Provide the [x, y] coordinate of the cell's center where the given text is located.  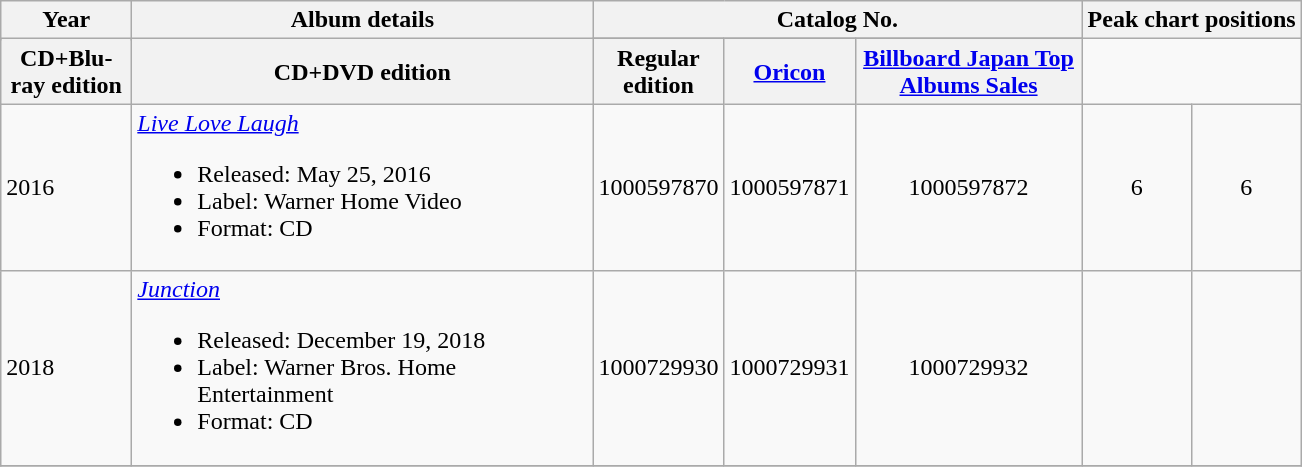
Regular edition [658, 72]
Billboard Japan Top Albums Sales [968, 72]
2018 [66, 368]
1000729932 [968, 368]
CD+Blu-ray edition [66, 72]
Oricon [790, 72]
2016 [66, 188]
1000729931 [790, 368]
Catalog No. [838, 20]
Year [66, 20]
JunctionReleased: December 19, 2018Label: Warner Bros. Home EntertainmentFormat: CD [362, 368]
CD+DVD edition [362, 72]
Album details [362, 20]
1000597872 [968, 188]
Peak chart positions [1192, 20]
Live Love LaughReleased: May 25, 2016Label: Warner Home VideoFormat: CD [362, 188]
1000597871 [790, 188]
1000729930 [658, 368]
1000597870 [658, 188]
